Return the (x, y) coordinate for the center point of the cell that contains the specified text.  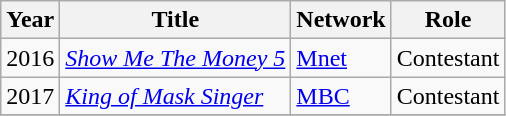
Mnet (341, 58)
Network (341, 20)
MBC (341, 96)
Role (448, 20)
2017 (30, 96)
Show Me The Money 5 (176, 58)
2016 (30, 58)
King of Mask Singer (176, 96)
Title (176, 20)
Year (30, 20)
